Locate the cell with the specified text and output its (x, y) center coordinate. 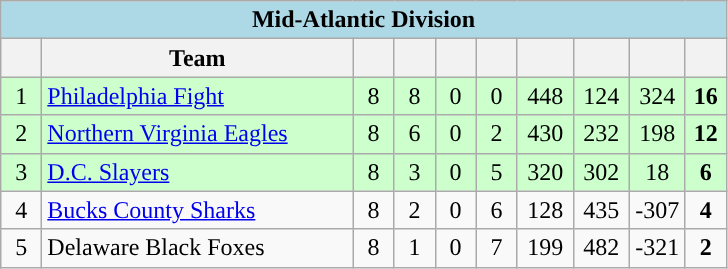
430 (545, 134)
435 (601, 210)
199 (545, 248)
124 (601, 96)
Northern Virginia Eagles (198, 134)
7 (496, 248)
-321 (657, 248)
482 (601, 248)
-307 (657, 210)
324 (657, 96)
198 (657, 134)
16 (706, 96)
128 (545, 210)
320 (545, 172)
232 (601, 134)
Philadelphia Fight (198, 96)
Delaware Black Foxes (198, 248)
Team (198, 58)
Mid-Atlantic Division (364, 20)
302 (601, 172)
18 (657, 172)
448 (545, 96)
Bucks County Sharks (198, 210)
D.C. Slayers (198, 172)
12 (706, 134)
